Determine the [x, y] coordinate at the center of the cell enclosing the given text.  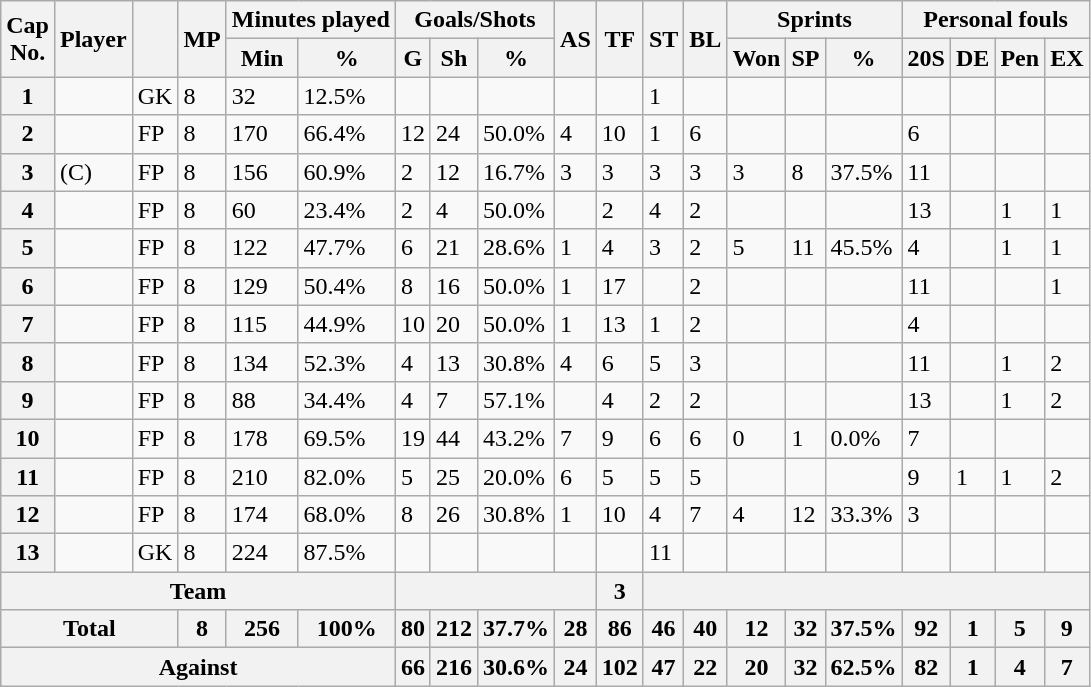
G [412, 58]
92 [926, 629]
174 [262, 515]
122 [262, 248]
60 [262, 210]
DE [973, 58]
30.6% [516, 667]
224 [262, 553]
43.2% [516, 438]
80 [412, 629]
66.4% [346, 134]
12.5% [346, 96]
26 [454, 515]
216 [454, 667]
57.1% [516, 400]
17 [620, 286]
23.4% [346, 210]
52.3% [346, 362]
33.3% [864, 515]
86 [620, 629]
102 [620, 667]
69.5% [346, 438]
129 [262, 286]
Against [198, 667]
Player [93, 39]
115 [262, 324]
16.7% [516, 172]
45.5% [864, 248]
TF [620, 39]
88 [262, 400]
Pen [1020, 58]
178 [262, 438]
22 [706, 667]
20.0% [516, 477]
20S [926, 58]
34.4% [346, 400]
68.0% [346, 515]
28 [576, 629]
50.4% [346, 286]
87.5% [346, 553]
CapNo. [28, 39]
Team [198, 591]
256 [262, 629]
170 [262, 134]
Personal fouls [996, 20]
0 [756, 438]
25 [454, 477]
21 [454, 248]
40 [706, 629]
AS [576, 39]
BL [706, 39]
16 [454, 286]
Minutes played [310, 20]
19 [412, 438]
MP [202, 39]
Won [756, 58]
82.0% [346, 477]
44 [454, 438]
44.9% [346, 324]
(C) [93, 172]
ST [663, 39]
60.9% [346, 172]
100% [346, 629]
66 [412, 667]
47.7% [346, 248]
Goals/Shots [474, 20]
134 [262, 362]
Sh [454, 58]
82 [926, 667]
46 [663, 629]
62.5% [864, 667]
156 [262, 172]
0.0% [864, 438]
Sprints [814, 20]
EX [1067, 58]
210 [262, 477]
212 [454, 629]
SP [806, 58]
37.7% [516, 629]
Min [262, 58]
47 [663, 667]
28.6% [516, 248]
Total [90, 629]
